Provide the [x, y] coordinate of the cell's center where the given text is located.  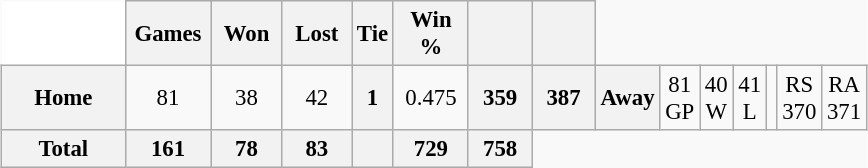
42 [316, 98]
161 [168, 149]
Tie [373, 34]
Home [64, 98]
0.475 [430, 98]
Lost [316, 34]
38 [246, 98]
Away [628, 98]
729 [430, 149]
758 [500, 149]
83 [316, 149]
Total [64, 149]
RS 370 [800, 98]
359 [500, 98]
1 [373, 98]
40 W [716, 98]
81 [168, 98]
387 [564, 98]
Won [246, 34]
78 [246, 149]
RA 371 [844, 98]
Win % [430, 34]
Games [168, 34]
41 L [750, 98]
81 GP [680, 98]
